Output the [x, y] coordinate of the center of the cell containing the given text.  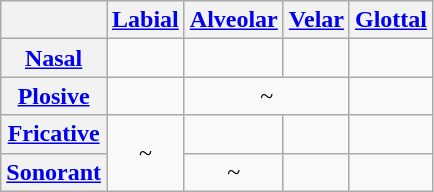
Labial [145, 20]
Plosive [54, 96]
Nasal [54, 58]
Glottal [390, 20]
Velar [316, 20]
Fricative [54, 134]
Sonorant [54, 172]
Alveolar [234, 20]
